Locate the cell with the specified text and output its [x, y] center coordinate. 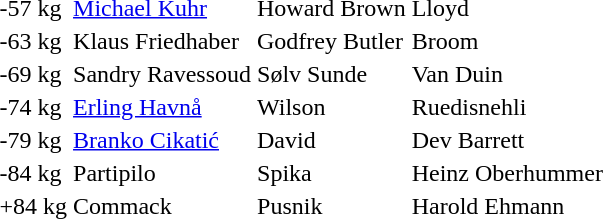
Spika [332, 173]
Erling Havnå [162, 107]
David [332, 140]
Sølv Sunde [332, 74]
Klaus Friedhaber [162, 41]
Sandry Ravessoud [162, 74]
Godfrey Butler [332, 41]
Partipilo [162, 173]
Branko Cikatić [162, 140]
Wilson [332, 107]
